Extract the (X, Y) coordinate from the center of the cell holding the provided text.  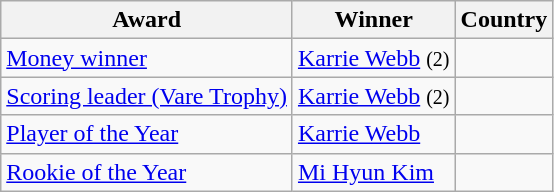
Scoring leader (Vare Trophy) (147, 96)
Karrie Webb (374, 134)
Money winner (147, 58)
Award (147, 20)
Rookie of the Year (147, 172)
Winner (374, 20)
Country (504, 20)
Player of the Year (147, 134)
Mi Hyun Kim (374, 172)
